Pinpoint the cell where the given text exists, returning its (X, Y) midpoint coordinate. 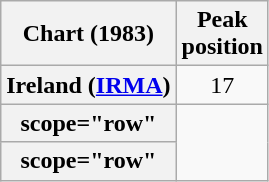
Ireland (IRMA) (88, 85)
Chart (1983) (88, 34)
Peakposition (222, 34)
17 (222, 85)
